From the cell containing the given text, extract its center point as [x, y] coordinate. 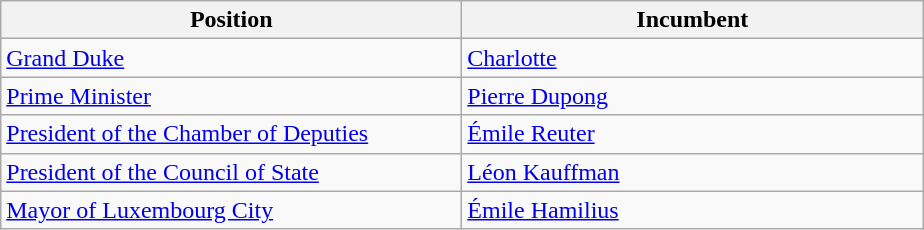
Prime Minister [232, 96]
Grand Duke [232, 58]
President of the Council of State [232, 172]
Pierre Dupong [692, 96]
Émile Reuter [692, 134]
Émile Hamilius [692, 210]
Position [232, 20]
Mayor of Luxembourg City [232, 210]
Léon Kauffman [692, 172]
President of the Chamber of Deputies [232, 134]
Incumbent [692, 20]
Charlotte [692, 58]
